Identify which cell holds the provided text, then report its [x, y] central coordinate. 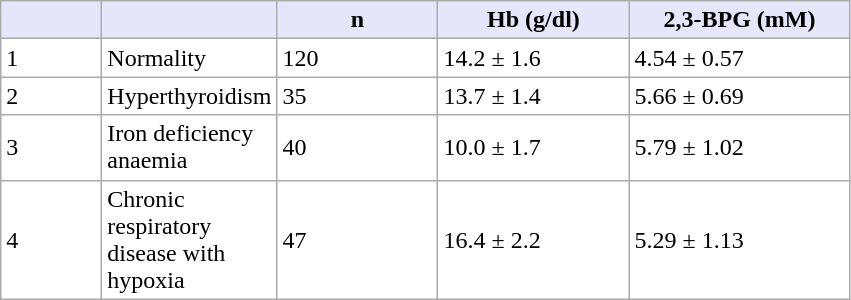
Chronic respiratory disease with hypoxia [190, 240]
35 [358, 96]
2,3-BPG (mM) [740, 20]
1 [52, 58]
Iron deficiency anaemia [190, 148]
3 [52, 148]
5.79 ± 1.02 [740, 148]
Hyperthyroidism [190, 96]
5.29 ± 1.13 [740, 240]
10.0 ± 1.7 [534, 148]
Normality [190, 58]
40 [358, 148]
2 [52, 96]
47 [358, 240]
16.4 ± 2.2 [534, 240]
5.66 ± 0.69 [740, 96]
Hb (g/dl) [534, 20]
14.2 ± 1.6 [534, 58]
120 [358, 58]
4 [52, 240]
n [358, 20]
13.7 ± 1.4 [534, 96]
4.54 ± 0.57 [740, 58]
